For the text-containing cell, return its midpoint in (x, y) coordinate format. 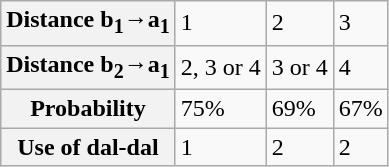
Distance b2→a1 (88, 67)
69% (300, 108)
Use of dal-dal (88, 147)
3 (360, 23)
Distance b1→a1 (88, 23)
67% (360, 108)
3 or 4 (300, 67)
75% (220, 108)
2, 3 or 4 (220, 67)
Probability (88, 108)
4 (360, 67)
